For the text-containing cell, return its midpoint in [x, y] coordinate format. 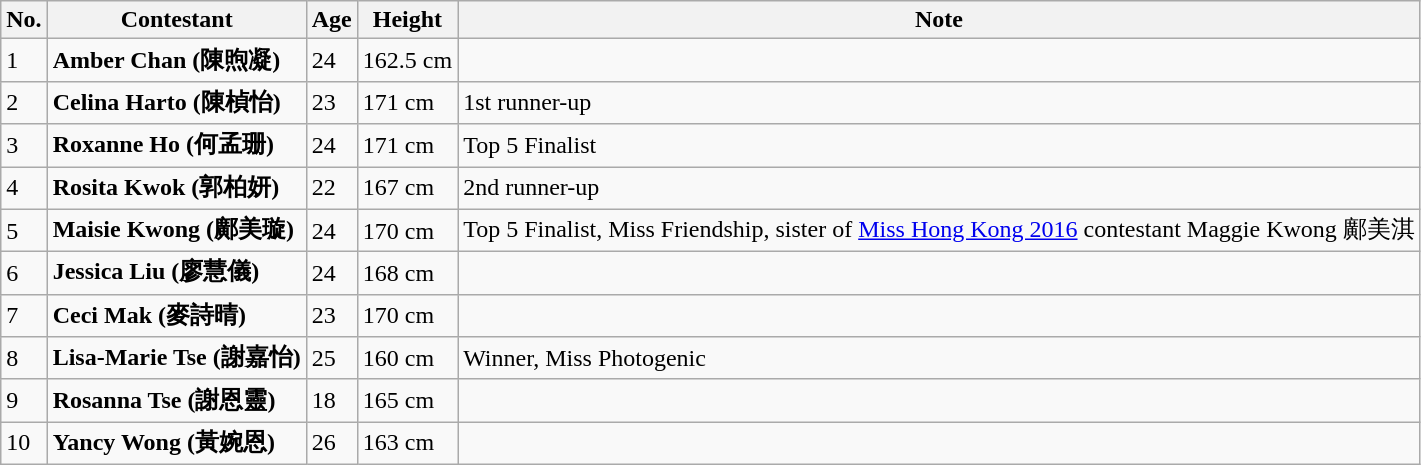
Note [940, 20]
7 [24, 316]
1st runner-up [940, 102]
Contestant [176, 20]
Maisie Kwong (鄺美璇) [176, 230]
167 cm [407, 188]
Age [332, 20]
5 [24, 230]
3 [24, 146]
Lisa-Marie Tse (謝嘉怡) [176, 358]
6 [24, 274]
10 [24, 444]
Yancy Wong (黃婉恩) [176, 444]
165 cm [407, 400]
Roxanne Ho (何孟珊) [176, 146]
Jessica Liu (廖慧儀) [176, 274]
1 [24, 60]
Height [407, 20]
22 [332, 188]
Top 5 Finalist [940, 146]
Celina Harto (陳楨怡) [176, 102]
4 [24, 188]
No. [24, 20]
18 [332, 400]
9 [24, 400]
25 [332, 358]
2 [24, 102]
26 [332, 444]
160 cm [407, 358]
163 cm [407, 444]
Amber Chan (陳煦凝) [176, 60]
2nd runner-up [940, 188]
Rosita Kwok (郭柏妍) [176, 188]
162.5 cm [407, 60]
168 cm [407, 274]
Top 5 Finalist, Miss Friendship, sister of Miss Hong Kong 2016 contestant Maggie Kwong 鄺美淇 [940, 230]
Winner, Miss Photogenic [940, 358]
8 [24, 358]
Ceci Mak (麥詩晴) [176, 316]
Rosanna Tse (謝恩靈) [176, 400]
